Extract the (X, Y) coordinate from the center of the cell holding the provided text.  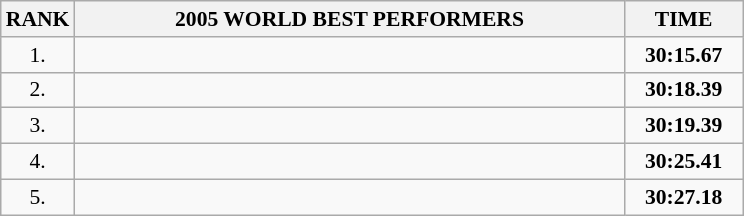
1. (38, 55)
4. (38, 162)
30:25.41 (684, 162)
30:27.18 (684, 197)
5. (38, 197)
2005 WORLD BEST PERFORMERS (349, 19)
30:19.39 (684, 126)
RANK (38, 19)
30:18.39 (684, 90)
3. (38, 126)
2. (38, 90)
TIME (684, 19)
30:15.67 (684, 55)
